Detect which cell encompasses the target text, then output its [X, Y] center coordinate. 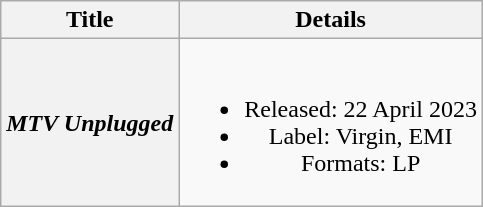
MTV Unplugged [90, 122]
Released: 22 April 2023Label: Virgin, EMIFormats: LP [331, 122]
Details [331, 20]
Title [90, 20]
